From the cell containing the given text, extract its center point as (x, y) coordinate. 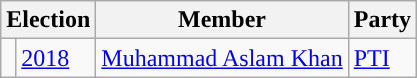
Muhammad Aslam Khan (222, 58)
PTI (382, 58)
2018 (56, 58)
Election (48, 20)
Member (222, 20)
Party (382, 20)
